Search for the cell housing the specified text and yield its [x, y] center coordinate. 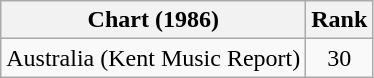
Chart (1986) [154, 20]
Rank [340, 20]
30 [340, 58]
Australia (Kent Music Report) [154, 58]
